Identify which cell holds the provided text, then report its [X, Y] central coordinate. 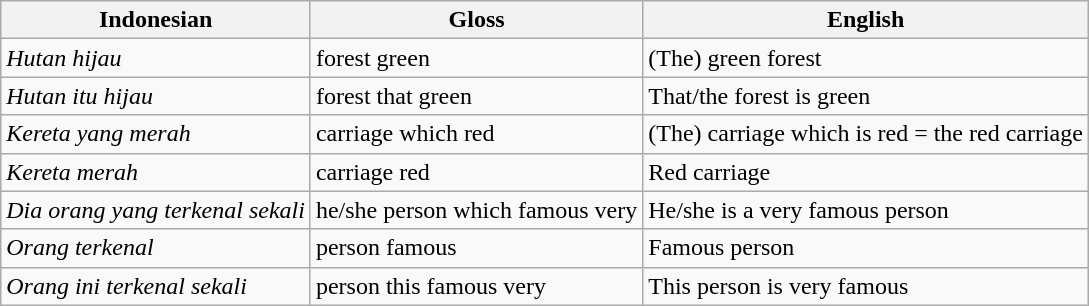
Red carriage [866, 172]
Hutan itu hijau [156, 96]
Orang ini terkenal sekali [156, 286]
Famous person [866, 248]
This person is very famous [866, 286]
He/she is a very famous person [866, 210]
person this famous very [476, 286]
(The) carriage which is red = the red carriage [866, 134]
English [866, 20]
Kereta merah [156, 172]
forest that green [476, 96]
carriage which red [476, 134]
carriage red [476, 172]
Orang terkenal [156, 248]
(The) green forest [866, 58]
forest green [476, 58]
person famous [476, 248]
Hutan hijau [156, 58]
That/the forest is green [866, 96]
Kereta yang merah [156, 134]
Gloss [476, 20]
he/she person which famous very [476, 210]
Dia orang yang terkenal sekali [156, 210]
Indonesian [156, 20]
